Return [X, Y] of the center of cell containing provided text 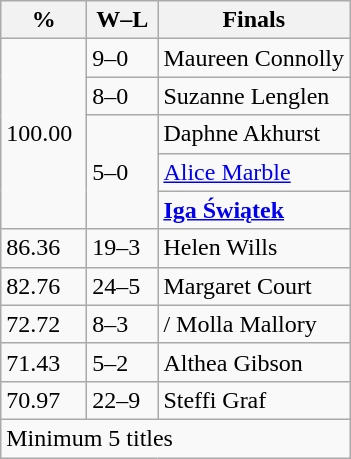
86.36 [44, 248]
Alice Marble [254, 172]
71.43 [44, 362]
8–0 [122, 96]
72.72 [44, 324]
Helen Wills [254, 248]
70.97 [44, 400]
Steffi Graf [254, 400]
9–0 [122, 58]
Daphne Akhurst [254, 134]
/ Molla Mallory [254, 324]
Iga Świątek [254, 210]
8–3 [122, 324]
24–5 [122, 286]
Margaret Court [254, 286]
5–0 [122, 172]
Maureen Connolly [254, 58]
5–2 [122, 362]
Minimum 5 titles [176, 438]
Finals [254, 20]
19–3 [122, 248]
100.00 [44, 134]
22–9 [122, 400]
% [44, 20]
Suzanne Lenglen [254, 96]
82.76 [44, 286]
Althea Gibson [254, 362]
W–L [122, 20]
